For the text-containing cell, return its midpoint in [X, Y] coordinate format. 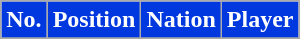
Nation [181, 20]
Player [260, 20]
Position [94, 20]
No. [24, 20]
